Return [X, Y] of the center of cell containing provided text 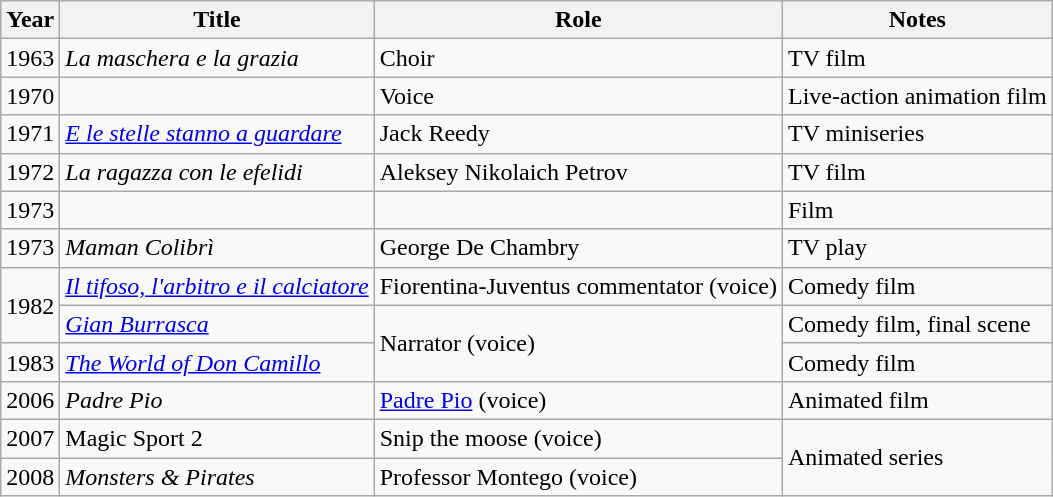
1971 [30, 134]
Maman Colibrì [217, 248]
Gian Burrasca [217, 324]
1963 [30, 58]
The World of Don Camillo [217, 362]
1972 [30, 172]
Choir [578, 58]
TV miniseries [917, 134]
Monsters & Pirates [217, 477]
TV play [917, 248]
Fiorentina-Juventus commentator (voice) [578, 286]
Title [217, 20]
Narrator (voice) [578, 343]
1970 [30, 96]
Voice [578, 96]
George De Chambry [578, 248]
Magic Sport 2 [217, 438]
Film [917, 210]
2006 [30, 400]
Professor Montego (voice) [578, 477]
Padre Pio [217, 400]
Animated series [917, 457]
Comedy film, final scene [917, 324]
E le stelle stanno a guardare [217, 134]
Snip the moose (voice) [578, 438]
2007 [30, 438]
Jack Reedy [578, 134]
1982 [30, 305]
2008 [30, 477]
La maschera e la grazia [217, 58]
Notes [917, 20]
Role [578, 20]
Live-action animation film [917, 96]
Aleksey Nikolaich Petrov [578, 172]
Year [30, 20]
Animated film [917, 400]
La ragazza con le efelidi [217, 172]
1983 [30, 362]
Il tifoso, l'arbitro e il calciatore [217, 286]
Padre Pio (voice) [578, 400]
